Search for the cell housing the specified text and yield its (x, y) center coordinate. 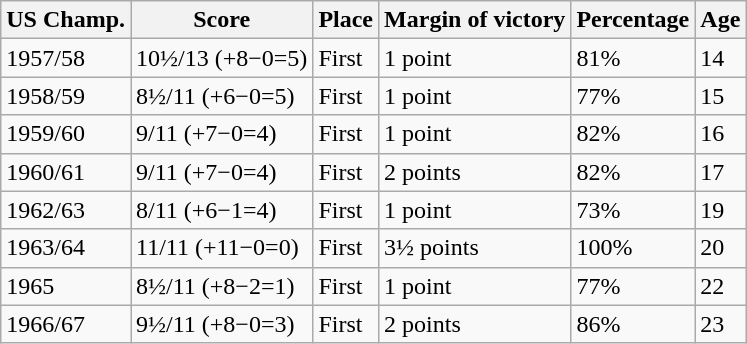
8½/11 (+8−2=1) (222, 286)
81% (633, 58)
17 (720, 172)
1960/61 (66, 172)
100% (633, 248)
1962/63 (66, 210)
8½/11 (+6−0=5) (222, 96)
Place (346, 20)
1963/64 (66, 248)
14 (720, 58)
1957/58 (66, 58)
8/11 (+6−1=4) (222, 210)
19 (720, 210)
Margin of victory (475, 20)
15 (720, 96)
20 (720, 248)
US Champ. (66, 20)
1965 (66, 286)
1966/67 (66, 324)
16 (720, 134)
1959/60 (66, 134)
11/11 (+11−0=0) (222, 248)
Score (222, 20)
22 (720, 286)
Percentage (633, 20)
9½/11 (+8−0=3) (222, 324)
73% (633, 210)
3½ points (475, 248)
86% (633, 324)
23 (720, 324)
10½/13 (+8−0=5) (222, 58)
1958/59 (66, 96)
Age (720, 20)
